From the cell containing the given text, extract its center point as [X, Y] coordinate. 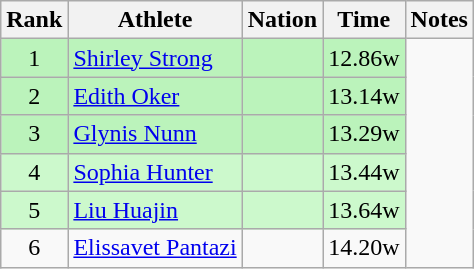
Edith Oker [155, 96]
Athlete [155, 20]
13.44w [364, 172]
Rank [34, 20]
Glynis Nunn [155, 134]
14.20w [364, 248]
4 [34, 172]
12.86w [364, 58]
1 [34, 58]
Sophia Hunter [155, 172]
Shirley Strong [155, 58]
13.29w [364, 134]
13.14w [364, 96]
Notes [439, 20]
Nation [282, 20]
13.64w [364, 210]
2 [34, 96]
5 [34, 210]
Elissavet Pantazi [155, 248]
3 [34, 134]
6 [34, 248]
Time [364, 20]
Liu Huajin [155, 210]
